Provide the (X, Y) coordinate of the cell's center where the given text is located.  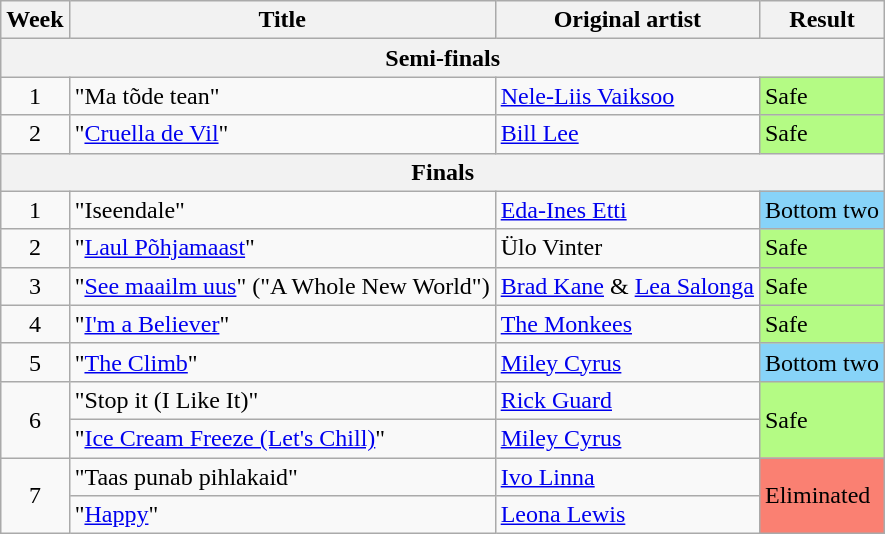
"Ma tõde tean" (282, 96)
Ülo Vinter (627, 248)
Nele-Liis Vaiksoo (627, 96)
"Laul Põhjamaast" (282, 248)
Bill Lee (627, 134)
"Ice Cream Freeze (Let's Chill)" (282, 438)
6 (35, 419)
"I'm a Believer" (282, 324)
"Happy" (282, 515)
Title (282, 20)
Original artist (627, 20)
Week (35, 20)
Finals (443, 172)
Rick Guard (627, 400)
Result (822, 20)
3 (35, 286)
Semi-finals (443, 58)
"Stop it (I Like It)" (282, 400)
Brad Kane & Lea Salonga (627, 286)
Eliminated (822, 496)
"Cruella de Vil" (282, 134)
"Taas punab pihlakaid" (282, 477)
Ivo Linna (627, 477)
7 (35, 496)
"The Climb" (282, 362)
Eda-Ines Etti (627, 210)
"See maailm uus" ("A Whole New World") (282, 286)
Leona Lewis (627, 515)
4 (35, 324)
The Monkees (627, 324)
5 (35, 362)
"Iseendale" (282, 210)
